For the text-containing cell, return its midpoint in (X, Y) coordinate format. 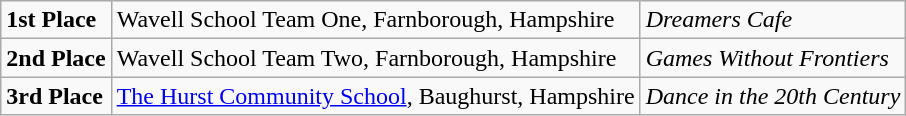
Wavell School Team Two, Farnborough, Hampshire (376, 58)
3rd Place (56, 96)
Dreamers Cafe (773, 20)
Dance in the 20th Century (773, 96)
Games Without Frontiers (773, 58)
The Hurst Community School, Baughurst, Hampshire (376, 96)
1st Place (56, 20)
Wavell School Team One, Farnborough, Hampshire (376, 20)
2nd Place (56, 58)
